Return [X, Y] of the center of cell containing provided text 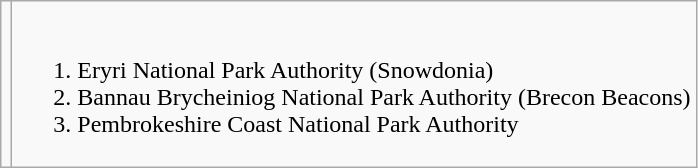
Eryri National Park Authority (Snowdonia)Bannau Brycheiniog National Park Authority (Brecon Beacons)Pembrokeshire Coast National Park Authority [354, 84]
